Capture the cell that displays the provided text and extract its (x, y) central coordinate. 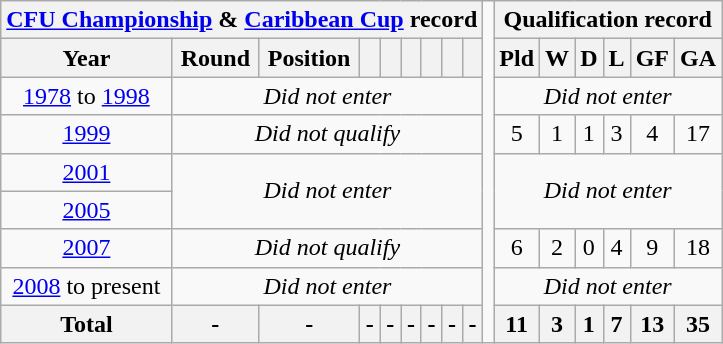
2007 (86, 248)
2008 to present (86, 286)
17 (698, 134)
2001 (86, 172)
5 (517, 134)
Total (86, 324)
9 (652, 248)
Position (310, 58)
13 (652, 324)
Qualification record (608, 20)
CFU Championship & Caribbean Cup record (242, 20)
GA (698, 58)
1999 (86, 134)
Year (86, 58)
D (589, 58)
1978 to 1998 (86, 96)
Round (216, 58)
35 (698, 324)
L (616, 58)
GF (652, 58)
2 (558, 248)
7 (616, 324)
0 (589, 248)
W (558, 58)
6 (517, 248)
11 (517, 324)
2005 (86, 210)
Pld (517, 58)
18 (698, 248)
